Capture the cell that displays the provided text and extract its (x, y) central coordinate. 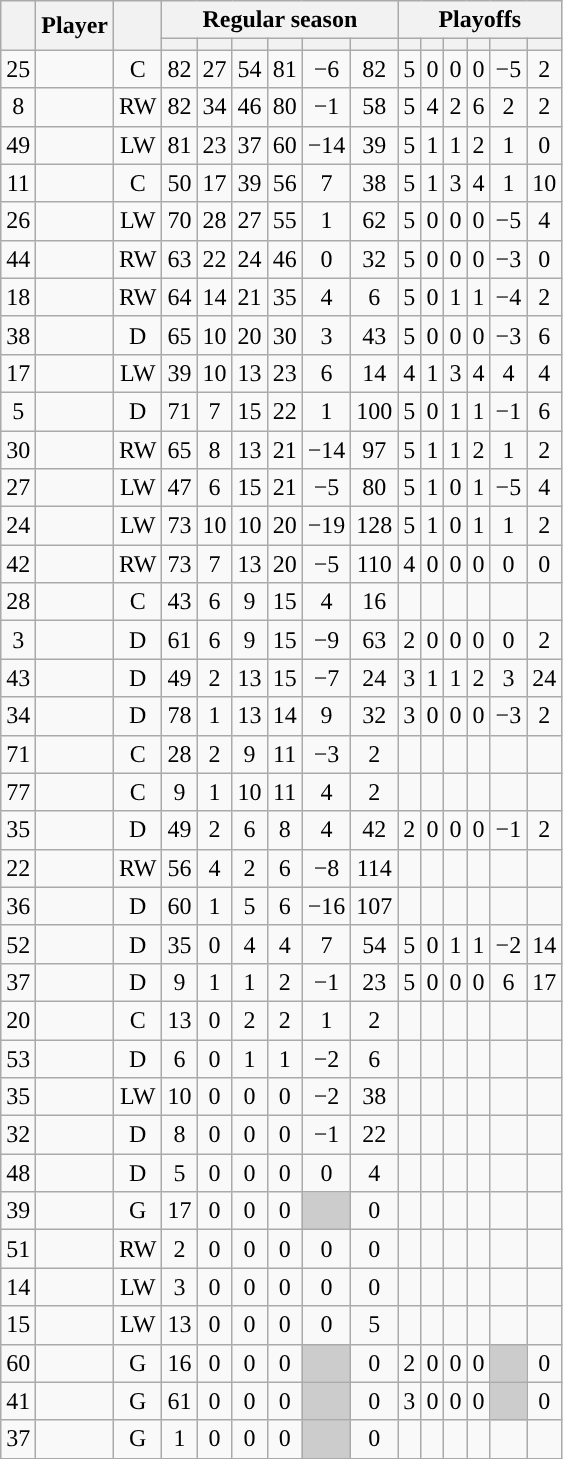
58 (374, 107)
Regular season (280, 20)
26 (18, 221)
−16 (326, 906)
36 (18, 906)
52 (18, 944)
47 (180, 488)
100 (374, 411)
53 (18, 1059)
44 (18, 259)
Playoffs (480, 20)
−9 (326, 640)
110 (374, 564)
77 (18, 792)
50 (180, 183)
41 (18, 1401)
128 (374, 526)
−8 (326, 868)
107 (374, 906)
64 (180, 297)
70 (180, 221)
Player (75, 26)
−6 (326, 69)
114 (374, 868)
−19 (326, 526)
78 (180, 716)
48 (18, 1173)
−4 (508, 297)
18 (18, 297)
−7 (326, 678)
25 (18, 69)
62 (374, 221)
51 (18, 1249)
97 (374, 449)
55 (284, 221)
